Output the (x, y) coordinate of the center of the cell containing the given text.  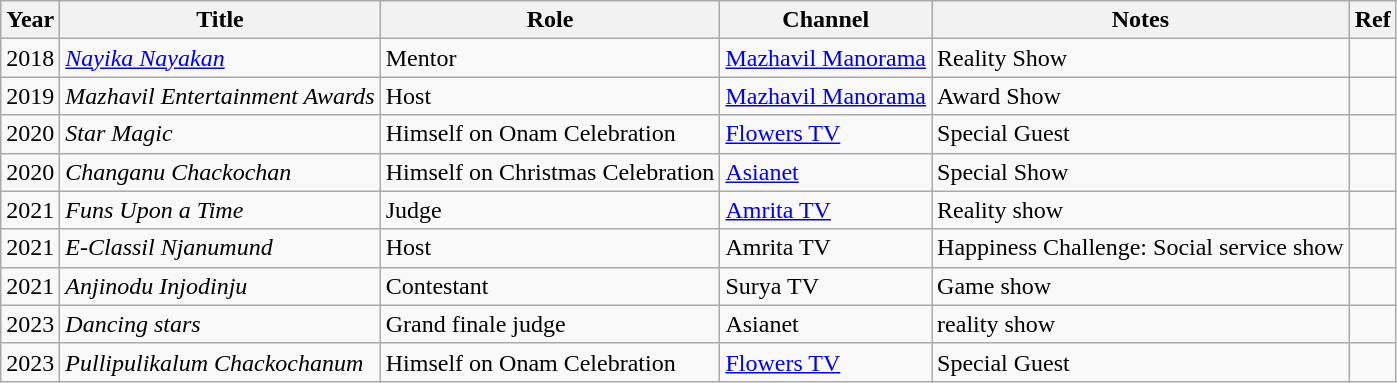
Pullipulikalum Chackochanum (220, 362)
Himself on Christmas Celebration (550, 172)
Title (220, 20)
Channel (826, 20)
Ref (1372, 20)
E-Classil Njanumund (220, 248)
Grand finale judge (550, 324)
Reality Show (1141, 58)
Mentor (550, 58)
Star Magic (220, 134)
Game show (1141, 286)
Dancing stars (220, 324)
Mazhavil Entertainment Awards (220, 96)
Reality show (1141, 210)
Role (550, 20)
Award Show (1141, 96)
Happiness Challenge: Social service show (1141, 248)
2019 (30, 96)
Nayika Nayakan (220, 58)
Surya TV (826, 286)
Year (30, 20)
Special Show (1141, 172)
Contestant (550, 286)
Notes (1141, 20)
Changanu Chackochan (220, 172)
Judge (550, 210)
2018 (30, 58)
Anjinodu Injodinju (220, 286)
reality show (1141, 324)
Funs Upon a Time (220, 210)
